Search for the cell housing the specified text and yield its (x, y) center coordinate. 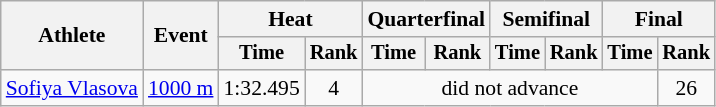
Final (659, 19)
26 (686, 88)
did not advance (510, 88)
1:32.495 (261, 88)
Athlete (72, 36)
Quarterfinal (426, 19)
4 (334, 88)
Event (180, 36)
1000 m (180, 88)
Sofiya Vlasova (72, 88)
Semifinal (546, 19)
Heat (290, 19)
